Extract the [X, Y] coordinate from the center of the cell holding the provided text.  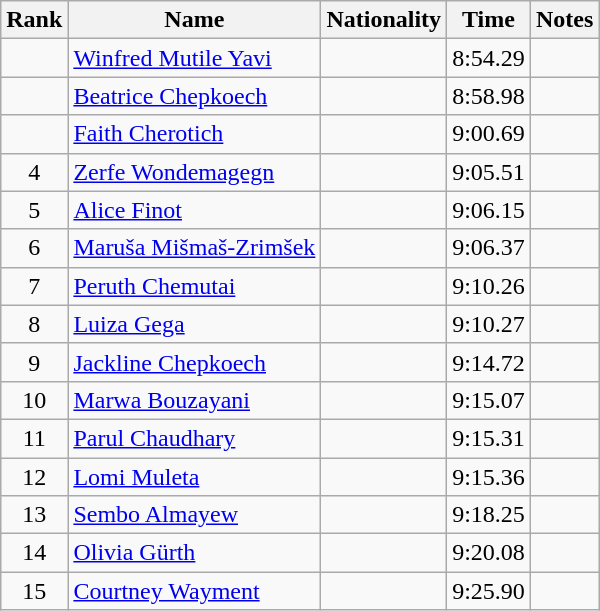
Sembo Almayew [194, 515]
9:18.25 [489, 515]
Notes [564, 20]
Maruša Mišmaš-Zrimšek [194, 248]
9:10.26 [489, 286]
Beatrice Chepkoech [194, 96]
9 [34, 362]
9:15.31 [489, 438]
Jackline Chepkoech [194, 362]
8 [34, 324]
Courtney Wayment [194, 591]
10 [34, 400]
Lomi Muleta [194, 477]
4 [34, 172]
Winfred Mutile Yavi [194, 58]
9:15.36 [489, 477]
Luiza Gega [194, 324]
9:06.15 [489, 210]
8:54.29 [489, 58]
5 [34, 210]
9:14.72 [489, 362]
Time [489, 20]
9:15.07 [489, 400]
Olivia Gürth [194, 553]
15 [34, 591]
Rank [34, 20]
7 [34, 286]
9:25.90 [489, 591]
11 [34, 438]
9:05.51 [489, 172]
Alice Finot [194, 210]
Parul Chaudhary [194, 438]
13 [34, 515]
12 [34, 477]
9:00.69 [489, 134]
Name [194, 20]
8:58.98 [489, 96]
9:20.08 [489, 553]
9:06.37 [489, 248]
9:10.27 [489, 324]
Zerfe Wondemagegn [194, 172]
Nationality [384, 20]
Marwa Bouzayani [194, 400]
Peruth Chemutai [194, 286]
Faith Cherotich [194, 134]
14 [34, 553]
6 [34, 248]
